For the text-containing cell, return its midpoint in (x, y) coordinate format. 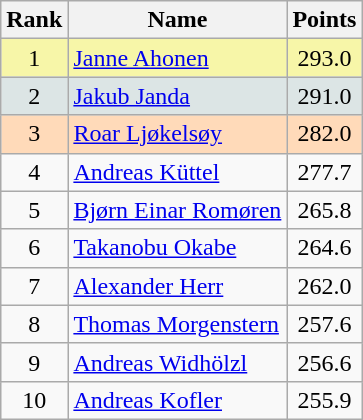
Andreas Widhölzl (178, 362)
Jakub Janda (178, 96)
1 (34, 58)
265.8 (324, 210)
Alexander Herr (178, 286)
7 (34, 286)
Points (324, 20)
6 (34, 248)
Thomas Morgenstern (178, 324)
282.0 (324, 134)
Roar Ljøkelsøy (178, 134)
Takanobu Okabe (178, 248)
277.7 (324, 172)
264.6 (324, 248)
291.0 (324, 96)
10 (34, 400)
2 (34, 96)
3 (34, 134)
Andreas Küttel (178, 172)
8 (34, 324)
4 (34, 172)
256.6 (324, 362)
5 (34, 210)
Janne Ahonen (178, 58)
Rank (34, 20)
293.0 (324, 58)
Andreas Kofler (178, 400)
255.9 (324, 400)
9 (34, 362)
Bjørn Einar Romøren (178, 210)
262.0 (324, 286)
257.6 (324, 324)
Name (178, 20)
